Scan for the cell matching the given text and deliver its [x, y] coordinate at center. 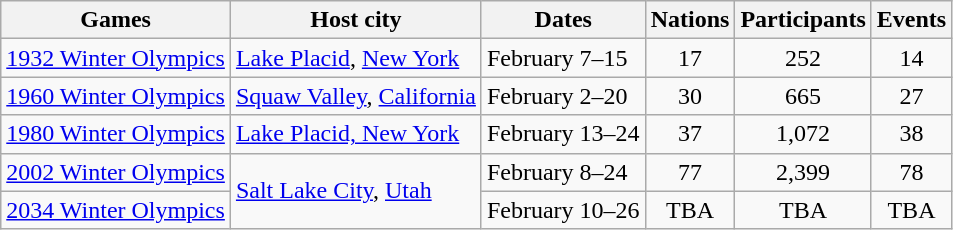
2,399 [803, 172]
1980 Winter Olympics [116, 134]
Nations [690, 20]
27 [911, 96]
February 7–15 [563, 58]
1,072 [803, 134]
February 13–24 [563, 134]
Events [911, 20]
2034 Winter Olympics [116, 210]
1932 Winter Olympics [116, 58]
30 [690, 96]
Games [116, 20]
Squaw Valley, California [356, 96]
2002 Winter Olympics [116, 172]
February 8–24 [563, 172]
77 [690, 172]
37 [690, 134]
1960 Winter Olympics [116, 96]
Host city [356, 20]
78 [911, 172]
38 [911, 134]
665 [803, 96]
Salt Lake City, Utah [356, 191]
Participants [803, 20]
Dates [563, 20]
February 10–26 [563, 210]
14 [911, 58]
17 [690, 58]
252 [803, 58]
February 2–20 [563, 96]
